Scan for the cell matching the given text and deliver its (x, y) coordinate at center. 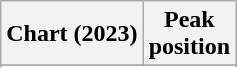
Peakposition (189, 34)
Chart (2023) (72, 34)
